From the cell containing the given text, extract its center point as [x, y] coordinate. 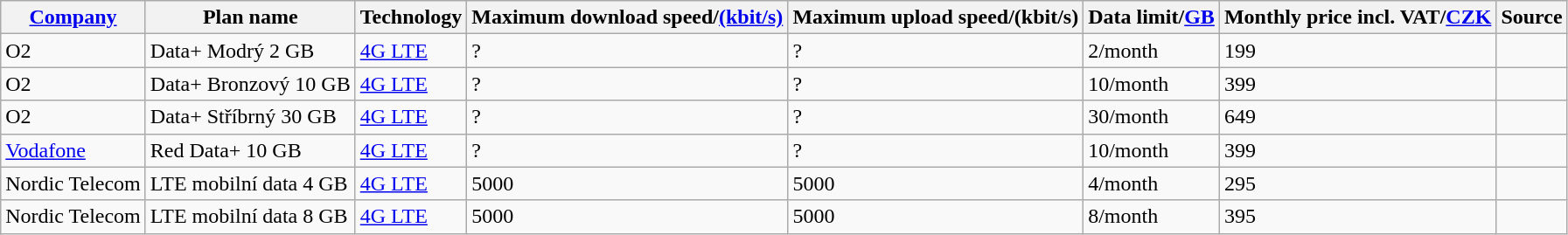
Data limit/GB [1152, 17]
8/month [1152, 217]
Plan name [250, 17]
Red Data+ 10 GB [250, 150]
649 [1357, 117]
Data+ Modrý 2 GB [250, 51]
LTE mobilní data 8 GB [250, 217]
Source [1532, 17]
395 [1357, 217]
Maximum download speed/(kbit/s) [628, 17]
Company [73, 17]
Data+ Stříbrný 30 GB [250, 117]
295 [1357, 183]
LTE mobilní data 4 GB [250, 183]
4/month [1152, 183]
Data+ Bronzový 10 GB [250, 84]
30/month [1152, 117]
Maximum upload speed/(kbit/s) [936, 17]
Monthly price incl. VAT/CZK [1357, 17]
Technology [411, 17]
2/month [1152, 51]
Vodafone [73, 150]
199 [1357, 51]
